Provide the (X, Y) coordinate of the cell's center where the given text is located.  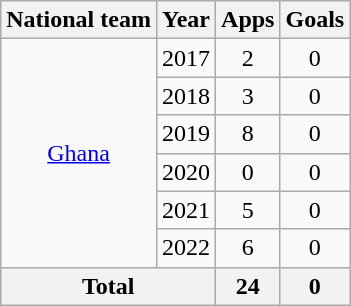
5 (248, 210)
Goals (315, 20)
8 (248, 134)
Apps (248, 20)
6 (248, 248)
Total (108, 286)
National team (79, 20)
2019 (186, 134)
Year (186, 20)
2017 (186, 58)
2020 (186, 172)
2021 (186, 210)
24 (248, 286)
3 (248, 96)
2018 (186, 96)
Ghana (79, 153)
2022 (186, 248)
2 (248, 58)
